Return [x, y] of the center of cell containing provided text 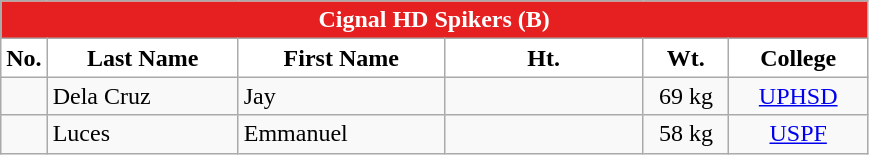
USPF [798, 134]
Dela Cruz [142, 96]
Last Name [142, 58]
69 kg [686, 96]
No. [24, 58]
College [798, 58]
Jay [341, 96]
First Name [341, 58]
Luces [142, 134]
Cignal HD Spikers (B) [434, 20]
UPHSD [798, 96]
58 kg [686, 134]
Wt. [686, 58]
Ht. [544, 58]
Emmanuel [341, 134]
